Capture the cell that displays the provided text and extract its (x, y) central coordinate. 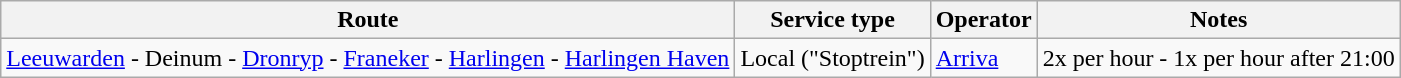
Route (368, 20)
Local ("Stoptrein") (832, 58)
Operator (984, 20)
Service type (832, 20)
2x per hour - 1x per hour after 21:00 (1218, 58)
Notes (1218, 20)
Leeuwarden - Deinum - Dronryp - Franeker - Harlingen - Harlingen Haven (368, 58)
Arriva (984, 58)
